Scan for the cell matching the given text and deliver its (X, Y) coordinate at center. 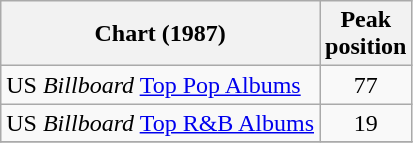
Peakposition (366, 34)
77 (366, 85)
Chart (1987) (160, 34)
US Billboard Top Pop Albums (160, 85)
US Billboard Top R&B Albums (160, 123)
19 (366, 123)
